Identify which cell holds the provided text, then report its (X, Y) central coordinate. 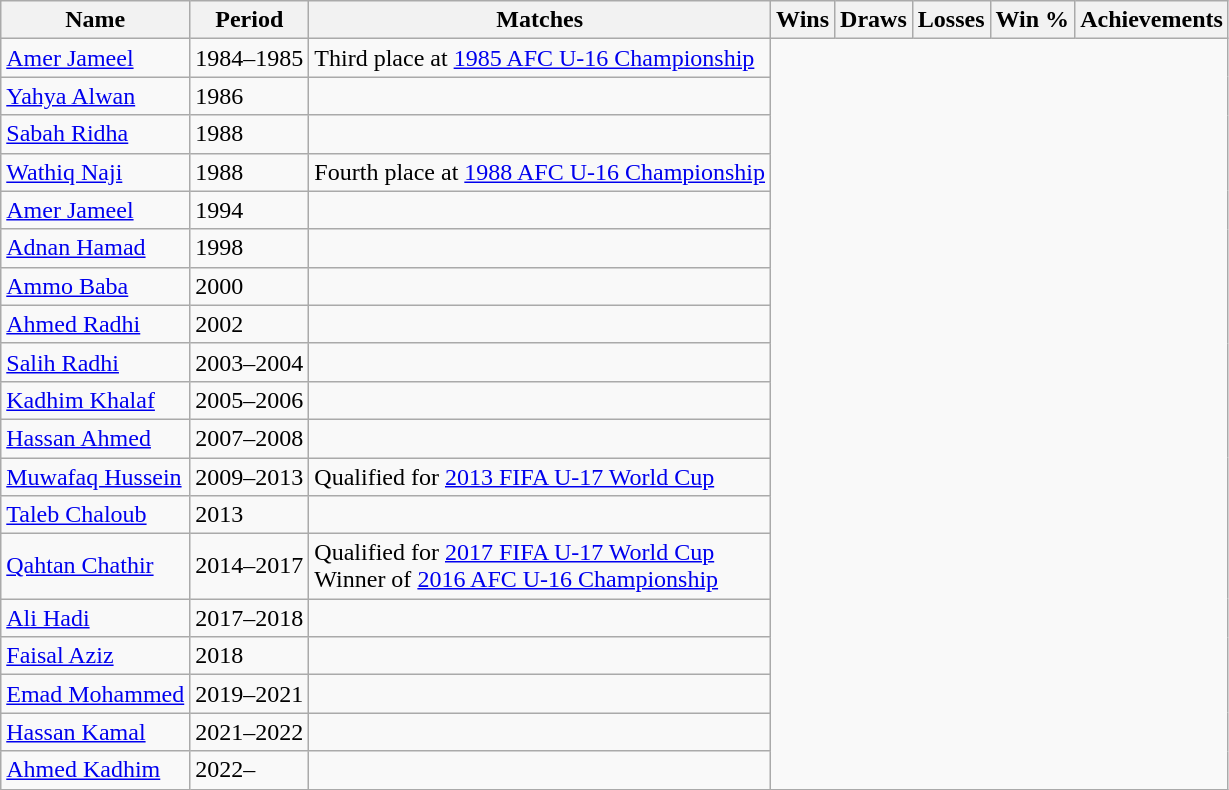
Fourth place at 1988 AFC U-16 Championship (540, 172)
2005–2006 (250, 400)
Third place at 1985 AFC U-16 Championship (540, 58)
Faisal Aziz (96, 656)
2003–2004 (250, 362)
Wins (803, 20)
1994 (250, 210)
Win % (1032, 20)
2018 (250, 656)
Period (250, 20)
2000 (250, 286)
Kadhim Khalaf (96, 400)
Taleb Chaloub (96, 515)
Qualified for 2017 FIFA U-17 World Cup Winner of 2016 AFC U-16 Championship (540, 566)
Muwafaq Hussein (96, 477)
Matches (540, 20)
2009–2013 (250, 477)
Draws (874, 20)
Achievements (1152, 20)
Ammo Baba (96, 286)
1986 (250, 96)
Qahtan Chathir (96, 566)
Ahmed Radhi (96, 324)
2017–2018 (250, 618)
2019–2021 (250, 694)
Emad Mohammed (96, 694)
Hassan Kamal (96, 732)
Ahmed Kadhim (96, 770)
Hassan Ahmed (96, 438)
Name (96, 20)
Yahya Alwan (96, 96)
Sabah Ridha (96, 134)
2014–2017 (250, 566)
Wathiq Naji (96, 172)
1998 (250, 248)
Adnan Hamad (96, 248)
2021–2022 (250, 732)
Ali Hadi (96, 618)
Qualified for 2013 FIFA U-17 World Cup (540, 477)
2013 (250, 515)
Salih Radhi (96, 362)
2022– (250, 770)
1984–1985 (250, 58)
2007–2008 (250, 438)
2002 (250, 324)
Losses (951, 20)
